Provide the (X, Y) coordinate of the cell's center where the given text is located.  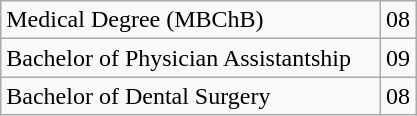
Bachelor of Dental Surgery (191, 96)
Bachelor of Physician Assistantship (191, 58)
09 (398, 58)
Medical Degree (MBChB) (191, 20)
